From the cell containing the given text, extract its center point as (x, y) coordinate. 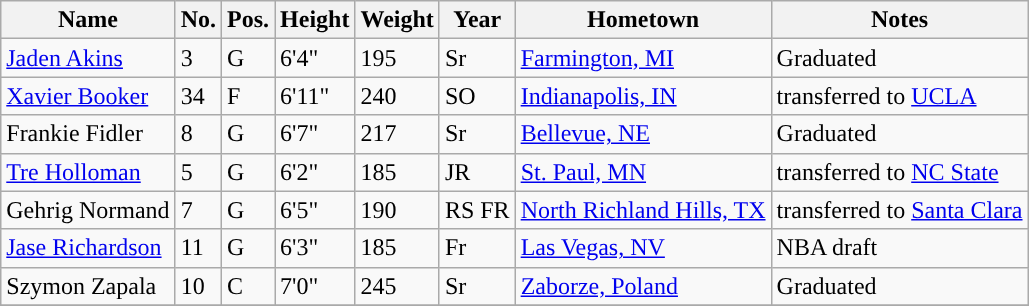
Year (477, 20)
6'7" (315, 134)
8 (198, 134)
C (248, 286)
Las Vegas, NV (643, 248)
245 (397, 286)
240 (397, 96)
North Richland Hills, TX (643, 210)
Jaden Akins (88, 58)
Tre Holloman (88, 172)
5 (198, 172)
Frankie Fidler (88, 134)
217 (397, 134)
Szymon Zapala (88, 286)
No. (198, 20)
transferred to NC State (900, 172)
Zaborze, Poland (643, 286)
SO (477, 96)
Name (88, 20)
RS FR (477, 210)
190 (397, 210)
F (248, 96)
JR (477, 172)
Xavier Booker (88, 96)
Fr (477, 248)
NBA draft (900, 248)
11 (198, 248)
Bellevue, NE (643, 134)
Pos. (248, 20)
St. Paul, MN (643, 172)
Jase Richardson (88, 248)
Height (315, 20)
7 (198, 210)
6'2" (315, 172)
transferred to UCLA (900, 96)
7'0" (315, 286)
34 (198, 96)
195 (397, 58)
Gehrig Normand (88, 210)
10 (198, 286)
transferred to Santa Clara (900, 210)
6'11" (315, 96)
6'3" (315, 248)
Hometown (643, 20)
Weight (397, 20)
Indianapolis, IN (643, 96)
6'5" (315, 210)
Farmington, MI (643, 58)
3 (198, 58)
6'4" (315, 58)
Notes (900, 20)
